Provide the (X, Y) coordinate of the cell's center where the given text is located.  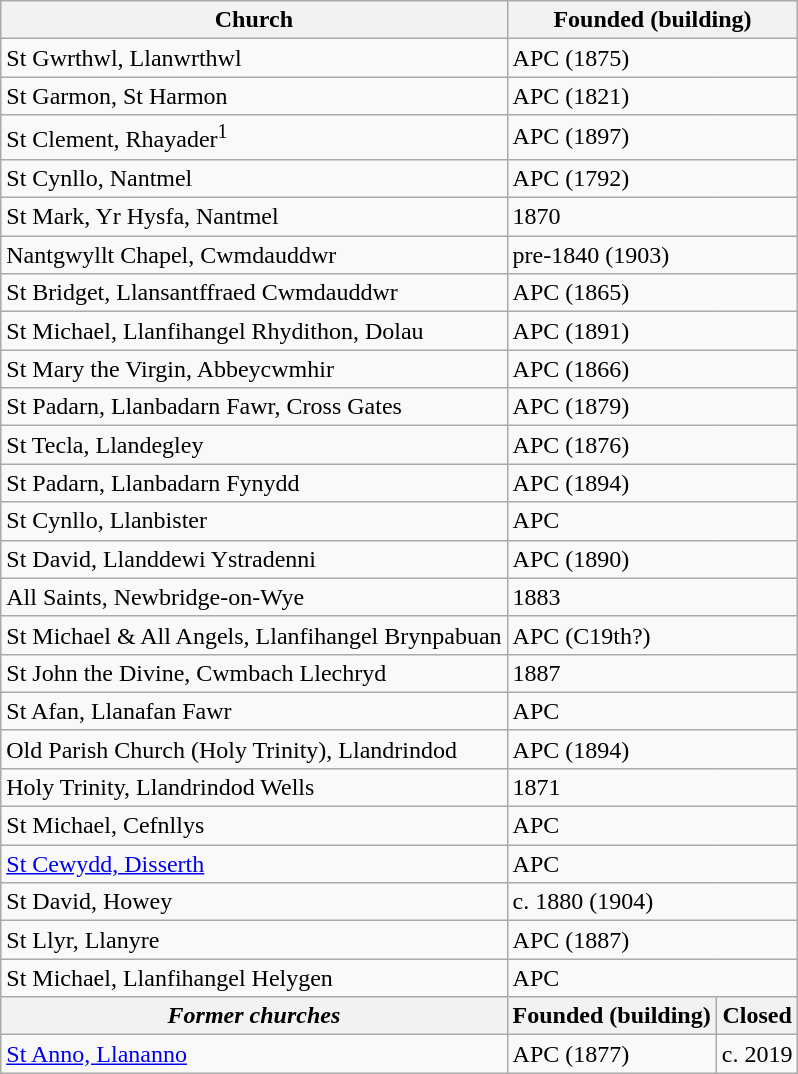
St Cynllo, Nantmel (254, 178)
Church (254, 20)
Nantgwyllt Chapel, Cwmdauddwr (254, 255)
St David, Howey (254, 902)
Old Parish Church (Holy Trinity), Llandrindod (254, 749)
APC (1875) (652, 58)
St Clement, Rhayader1 (254, 138)
St Anno, Llananno (254, 1054)
St Mark, Yr Hysfa, Nantmel (254, 217)
St John the Divine, Cwmbach Llechryd (254, 673)
APC (1876) (652, 445)
St David, Llanddewi Ystradenni (254, 559)
Closed (757, 1016)
APC (1792) (652, 178)
c. 2019 (757, 1054)
APC (1897) (652, 138)
APC (1887) (652, 940)
St Michael, Llanfihangel Rhydithon, Dolau (254, 331)
St Llyr, Llanyre (254, 940)
St Garmon, St Harmon (254, 96)
All Saints, Newbridge-on-Wye (254, 597)
St Padarn, Llanbadarn Fawr, Cross Gates (254, 407)
St Bridget, Llansantffraed Cwmdauddwr (254, 293)
1887 (652, 673)
APC (1891) (652, 331)
APC (1866) (652, 369)
1871 (652, 787)
St Gwrthwl, Llanwrthwl (254, 58)
APC (1890) (652, 559)
APC (1865) (652, 293)
c. 1880 (1904) (652, 902)
St Tecla, Llandegley (254, 445)
Former churches (254, 1016)
St Michael, Cefnllys (254, 826)
St Mary the Virgin, Abbeycwmhir (254, 369)
St Cewydd, Disserth (254, 864)
St Padarn, Llanbadarn Fynydd (254, 483)
APC (1821) (652, 96)
1883 (652, 597)
St Afan, Llanafan Fawr (254, 711)
St Cynllo, Llanbister (254, 521)
APC (C19th?) (652, 635)
pre-1840 (1903) (652, 255)
St Michael & All Angels, Llanfihangel Brynpabuan (254, 635)
1870 (652, 217)
Holy Trinity, Llandrindod Wells (254, 787)
St Michael, Llanfihangel Helygen (254, 978)
APC (1877) (612, 1054)
APC (1879) (652, 407)
